For the text-containing cell, return its midpoint in (X, Y) coordinate format. 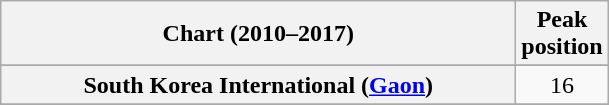
Chart (2010–2017) (258, 34)
Peakposition (562, 34)
South Korea International (Gaon) (258, 85)
16 (562, 85)
